Find where the given text appears and provide that cell's center as (X, Y) coordinate. 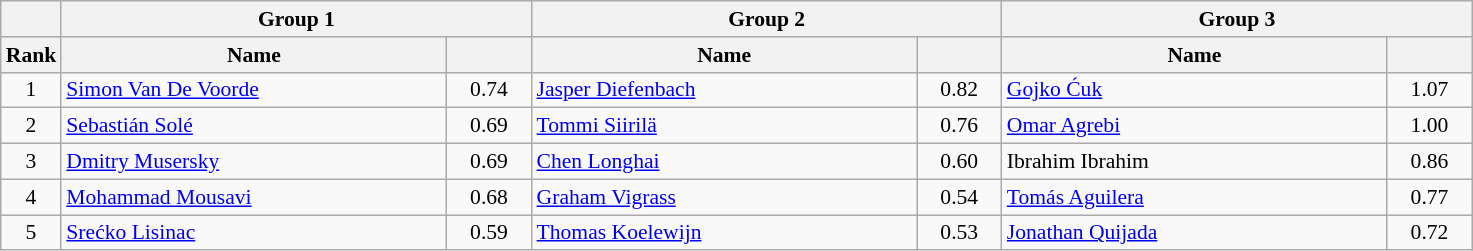
0.77 (1430, 197)
Simon Van De Voorde (254, 90)
0.68 (488, 197)
0.76 (960, 126)
1.00 (1430, 126)
Group 3 (1237, 19)
0.72 (1430, 233)
Dmitry Musersky (254, 162)
4 (32, 197)
Tomás Aguilera (1194, 197)
0.82 (960, 90)
Thomas Koelewijn (724, 233)
0.74 (488, 90)
Tommi Siirilä (724, 126)
Omar Agrebi (1194, 126)
Srećko Lisinac (254, 233)
Group 2 (767, 19)
0.54 (960, 197)
0.60 (960, 162)
Rank (32, 55)
Gojko Ćuk (1194, 90)
3 (32, 162)
2 (32, 126)
0.53 (960, 233)
Mohammad Mousavi (254, 197)
Jasper Diefenbach (724, 90)
0.86 (1430, 162)
Chen Longhai (724, 162)
Jonathan Quijada (1194, 233)
Graham Vigrass (724, 197)
1.07 (1430, 90)
5 (32, 233)
1 (32, 90)
0.59 (488, 233)
Group 1 (296, 19)
Ibrahim Ibrahim (1194, 162)
Sebastián Solé (254, 126)
